Pinpoint the cell where the given text exists, returning its [X, Y] midpoint coordinate. 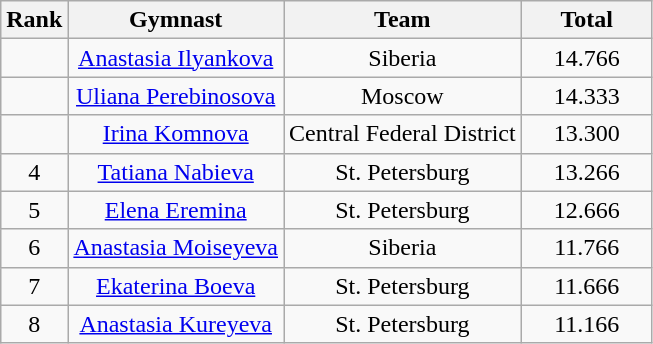
Gymnast [176, 20]
11.166 [586, 324]
11.666 [586, 286]
Anastasia Kureyeva [176, 324]
5 [34, 210]
4 [34, 172]
Anastasia Ilyankova [176, 58]
Irina Komnova [176, 134]
Central Federal District [403, 134]
Ekaterina Boeva [176, 286]
11.766 [586, 248]
14.333 [586, 96]
Rank [34, 20]
Team [403, 20]
7 [34, 286]
8 [34, 324]
Tatiana Nabieva [176, 172]
Total [586, 20]
14.766 [586, 58]
Elena Eremina [176, 210]
13.266 [586, 172]
Uliana Perebinosova [176, 96]
6 [34, 248]
12.666 [586, 210]
Moscow [403, 96]
Anastasia Moiseyeva [176, 248]
13.300 [586, 134]
